Return [X, Y] of the center of cell containing provided text 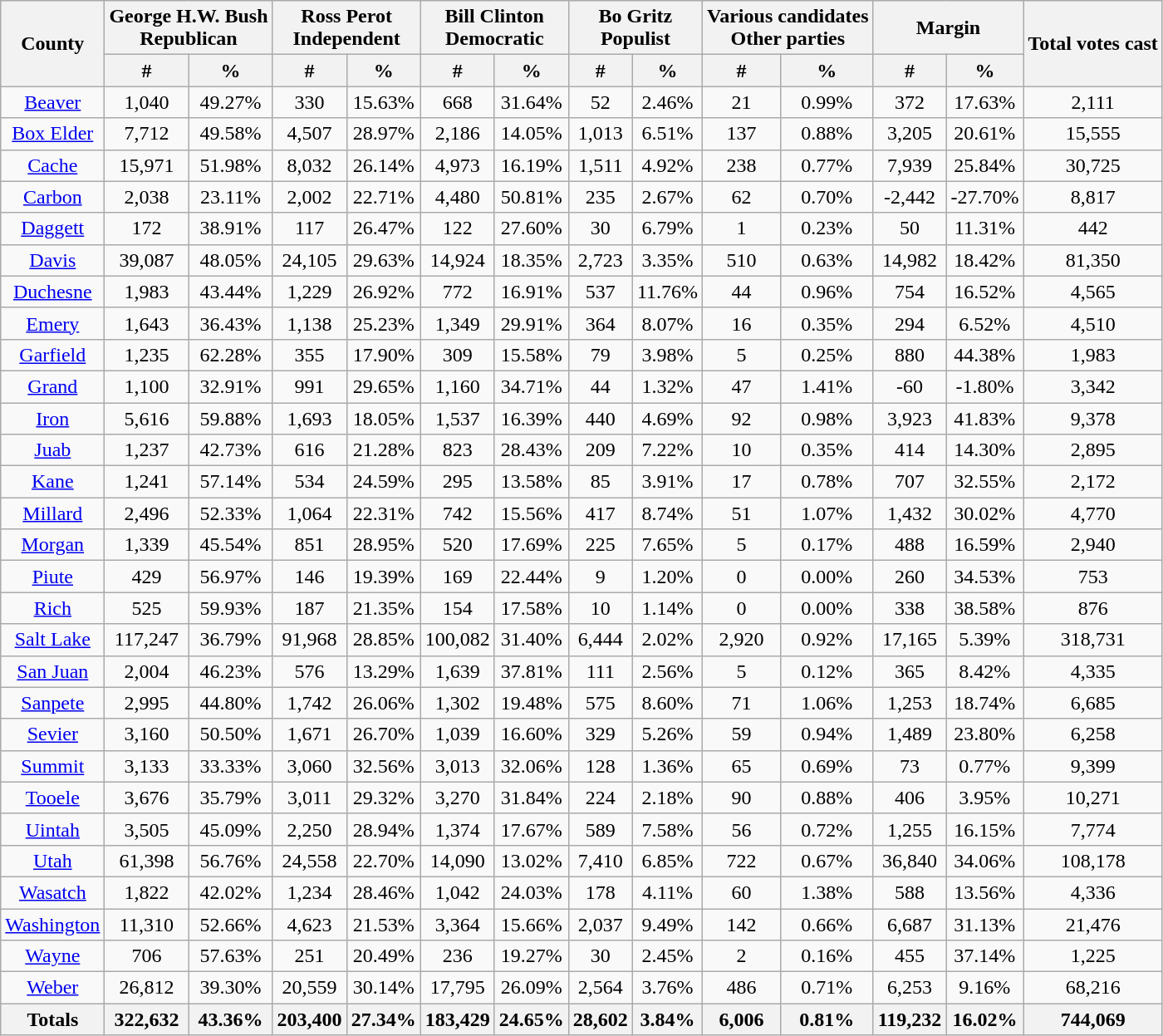
16.02% [985, 1019]
22.31% [384, 513]
0.63% [827, 260]
203,400 [309, 1019]
1,511 [600, 165]
318,731 [1093, 640]
225 [600, 545]
11.31% [985, 228]
0.16% [827, 956]
71 [742, 703]
534 [309, 482]
2 [742, 956]
1,349 [457, 323]
34.71% [532, 386]
30.14% [384, 988]
1,100 [146, 386]
15.58% [532, 355]
Tooele [53, 798]
772 [457, 292]
18.35% [532, 260]
20,559 [309, 988]
172 [146, 228]
1,643 [146, 323]
14,924 [457, 260]
51.98% [231, 165]
7,410 [600, 861]
238 [742, 165]
4,336 [1093, 892]
1,039 [457, 734]
30,725 [1093, 165]
23.80% [985, 734]
510 [742, 260]
43.36% [231, 1019]
3.98% [667, 355]
Garfield [53, 355]
3,060 [309, 766]
50 [910, 228]
37.81% [532, 671]
1.06% [827, 703]
128 [600, 766]
4,480 [457, 197]
15.56% [532, 513]
2.67% [667, 197]
294 [910, 323]
183,429 [457, 1019]
4.92% [667, 165]
17 [742, 482]
880 [910, 355]
Duchesne [53, 292]
28.94% [384, 829]
15.66% [532, 925]
4.11% [667, 892]
154 [457, 608]
6.85% [667, 861]
26.09% [532, 988]
56 [742, 829]
455 [910, 956]
236 [457, 956]
56.97% [231, 577]
414 [910, 450]
0.96% [827, 292]
Box Elder [53, 134]
16.15% [985, 829]
4,770 [1093, 513]
62 [742, 197]
62.28% [231, 355]
142 [742, 925]
15.63% [384, 102]
17,165 [910, 640]
722 [742, 861]
13.29% [384, 671]
18.74% [985, 703]
Summit [53, 766]
26.06% [384, 703]
7.65% [667, 545]
22.70% [384, 861]
30.02% [985, 513]
39.30% [231, 988]
1,253 [910, 703]
2,186 [457, 134]
2,496 [146, 513]
14.30% [985, 450]
1,639 [457, 671]
6.52% [985, 323]
9.49% [667, 925]
13.02% [532, 861]
1,432 [910, 513]
Cache [53, 165]
7,712 [146, 134]
14.05% [532, 134]
8.60% [667, 703]
25.84% [985, 165]
6,258 [1093, 734]
0.98% [827, 418]
61,398 [146, 861]
2,895 [1093, 450]
486 [742, 988]
2,038 [146, 197]
17,795 [457, 988]
52.66% [231, 925]
Morgan [53, 545]
6,444 [600, 640]
52 [600, 102]
24.03% [532, 892]
85 [600, 482]
6,687 [910, 925]
0.99% [827, 102]
17.69% [532, 545]
Wasatch [53, 892]
19.27% [532, 956]
575 [600, 703]
707 [910, 482]
1.36% [667, 766]
2,172 [1093, 482]
26,812 [146, 988]
2.45% [667, 956]
17.63% [985, 102]
1,013 [600, 134]
31.13% [985, 925]
60 [742, 892]
16.19% [532, 165]
0.94% [827, 734]
6.79% [667, 228]
19.48% [532, 703]
Millard [53, 513]
488 [910, 545]
2,250 [309, 829]
8,032 [309, 165]
117,247 [146, 640]
0.71% [827, 988]
187 [309, 608]
355 [309, 355]
28.95% [384, 545]
2,037 [600, 925]
295 [457, 482]
1,374 [457, 829]
178 [600, 892]
14,090 [457, 861]
-27.70% [985, 197]
20.61% [985, 134]
1,302 [457, 703]
4,510 [1093, 323]
Margin [949, 28]
45.54% [231, 545]
18.42% [985, 260]
2.18% [667, 798]
209 [600, 450]
372 [910, 102]
1,042 [457, 892]
-2,442 [910, 197]
28.97% [384, 134]
137 [742, 134]
3,505 [146, 829]
Daggett [53, 228]
68,216 [1093, 988]
21 [742, 102]
8.42% [985, 671]
Wayne [53, 956]
4.69% [667, 418]
44.38% [985, 355]
876 [1093, 608]
Bill ClintonDemocratic [494, 28]
1,235 [146, 355]
6,253 [910, 988]
32.91% [231, 386]
15,555 [1093, 134]
1.07% [827, 513]
1,241 [146, 482]
823 [457, 450]
3,364 [457, 925]
537 [600, 292]
117 [309, 228]
32.55% [985, 482]
744,069 [1093, 1019]
3.95% [985, 798]
50.81% [532, 197]
668 [457, 102]
Davis [53, 260]
2.56% [667, 671]
442 [1093, 228]
1,671 [309, 734]
1.32% [667, 386]
Grand [53, 386]
65 [742, 766]
41.83% [985, 418]
742 [457, 513]
28.43% [532, 450]
31.84% [532, 798]
59.93% [231, 608]
34.06% [985, 861]
28,602 [600, 1019]
13.58% [532, 482]
3.35% [667, 260]
90 [742, 798]
18.05% [384, 418]
Salt Lake [53, 640]
Utah [53, 861]
2.46% [667, 102]
16.39% [532, 418]
365 [910, 671]
22.44% [532, 577]
-1.80% [985, 386]
111 [600, 671]
15,971 [146, 165]
0.67% [827, 861]
309 [457, 355]
2,940 [1093, 545]
46.23% [231, 671]
108,178 [1093, 861]
Piute [53, 577]
0.81% [827, 1019]
991 [309, 386]
251 [309, 956]
28.85% [384, 640]
81,350 [1093, 260]
260 [910, 577]
Washington [53, 925]
21.35% [384, 608]
17.58% [532, 608]
3.84% [667, 1019]
73 [910, 766]
3.76% [667, 988]
16.52% [985, 292]
1,234 [309, 892]
24,105 [309, 260]
57.63% [231, 956]
38.91% [231, 228]
576 [309, 671]
2,004 [146, 671]
35.79% [231, 798]
Weber [53, 988]
79 [600, 355]
1,255 [910, 829]
21.53% [384, 925]
-60 [910, 386]
16 [742, 323]
2,002 [309, 197]
34.53% [985, 577]
31.64% [532, 102]
0.12% [827, 671]
5,616 [146, 418]
1,489 [910, 734]
6,685 [1093, 703]
1,064 [309, 513]
329 [600, 734]
3,013 [457, 766]
9,399 [1093, 766]
429 [146, 577]
43.44% [231, 292]
29.91% [532, 323]
322,632 [146, 1019]
169 [457, 577]
Totals [53, 1019]
0.78% [827, 482]
Sevier [53, 734]
706 [146, 956]
17.90% [384, 355]
Juab [53, 450]
1,339 [146, 545]
31.40% [532, 640]
Kane [53, 482]
16.59% [985, 545]
9 [600, 577]
8.07% [667, 323]
224 [600, 798]
4,335 [1093, 671]
Rich [53, 608]
21.28% [384, 450]
1.38% [827, 892]
9,378 [1093, 418]
Bo GritzPopulist [635, 28]
406 [910, 798]
57.14% [231, 482]
50.50% [231, 734]
11.76% [667, 292]
26.14% [384, 165]
39,087 [146, 260]
119,232 [910, 1019]
2,723 [600, 260]
2,995 [146, 703]
2,920 [742, 640]
Beaver [53, 102]
0.72% [827, 829]
417 [600, 513]
Emery [53, 323]
1,822 [146, 892]
7.58% [667, 829]
Carbon [53, 197]
5.26% [667, 734]
19.39% [384, 577]
1,229 [309, 292]
753 [1093, 577]
3,160 [146, 734]
2,564 [600, 988]
26.70% [384, 734]
21,476 [1093, 925]
27.34% [384, 1019]
440 [600, 418]
0.92% [827, 640]
44.80% [231, 703]
8.74% [667, 513]
520 [457, 545]
59.88% [231, 418]
29.63% [384, 260]
26.47% [384, 228]
4,565 [1093, 292]
146 [309, 577]
616 [309, 450]
330 [309, 102]
3,133 [146, 766]
525 [146, 608]
13.56% [985, 892]
Various candidatesOther parties [788, 28]
52.33% [231, 513]
7.22% [667, 450]
4,973 [457, 165]
Total votes cast [1093, 43]
6,006 [742, 1019]
36.79% [231, 640]
14,982 [910, 260]
Uintah [53, 829]
San Juan [53, 671]
10,271 [1093, 798]
45.09% [231, 829]
0.66% [827, 925]
3,342 [1093, 386]
9.16% [985, 988]
235 [600, 197]
47 [742, 386]
6.51% [667, 134]
17.67% [532, 829]
George H.W. BushRepublican [189, 28]
1,237 [146, 450]
1,160 [457, 386]
364 [600, 323]
37.14% [985, 956]
48.05% [231, 260]
1.41% [827, 386]
22.71% [384, 197]
0.23% [827, 228]
24.59% [384, 482]
8,817 [1093, 197]
2,111 [1093, 102]
27.60% [532, 228]
0.69% [827, 766]
0.17% [827, 545]
16.60% [532, 734]
1,040 [146, 102]
29.32% [384, 798]
20.49% [384, 956]
588 [910, 892]
122 [457, 228]
3,676 [146, 798]
3,270 [457, 798]
1 [742, 228]
5.39% [985, 640]
1.14% [667, 608]
0.25% [827, 355]
92 [742, 418]
1,742 [309, 703]
56.76% [231, 861]
24,558 [309, 861]
0.70% [827, 197]
42.73% [231, 450]
32.06% [532, 766]
51 [742, 513]
Sanpete [53, 703]
4,507 [309, 134]
1,138 [309, 323]
91,968 [309, 640]
59 [742, 734]
7,939 [910, 165]
Ross PerotIndependent [346, 28]
24.65% [532, 1019]
49.27% [231, 102]
23.11% [231, 197]
County [53, 43]
3.91% [667, 482]
754 [910, 292]
7,774 [1093, 829]
28.46% [384, 892]
4,623 [309, 925]
36.43% [231, 323]
589 [600, 829]
32.56% [384, 766]
36,840 [910, 861]
1.20% [667, 577]
49.58% [231, 134]
100,082 [457, 640]
38.58% [985, 608]
25.23% [384, 323]
3,011 [309, 798]
3,205 [910, 134]
33.33% [231, 766]
2.02% [667, 640]
1,225 [1093, 956]
42.02% [231, 892]
3,923 [910, 418]
851 [309, 545]
Iron [53, 418]
1,693 [309, 418]
1,537 [457, 418]
16.91% [532, 292]
11,310 [146, 925]
29.65% [384, 386]
338 [910, 608]
26.92% [384, 292]
